Extract the (x, y) coordinate from the center of the cell holding the provided text.  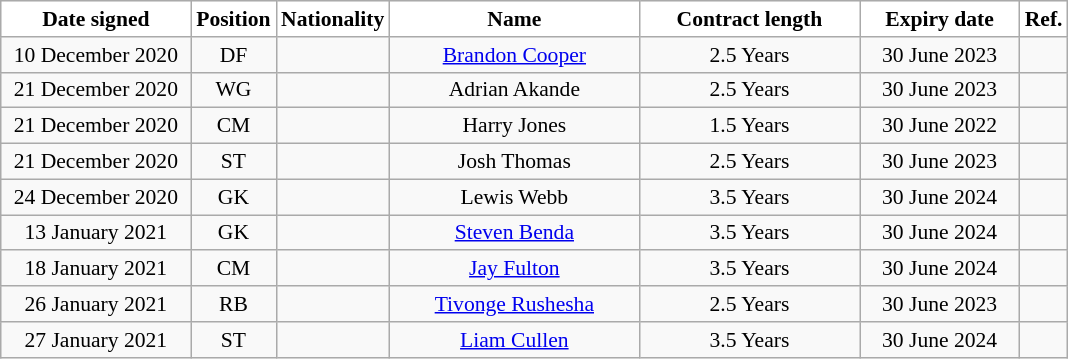
Liam Cullen (514, 340)
Date signed (96, 19)
18 January 2021 (96, 269)
RB (234, 304)
10 December 2020 (96, 55)
Nationality (332, 19)
Tivonge Rushesha (514, 304)
Steven Benda (514, 233)
WG (234, 90)
1.5 Years (749, 126)
Position (234, 19)
27 January 2021 (96, 340)
Harry Jones (514, 126)
Adrian Akande (514, 90)
Name (514, 19)
Josh Thomas (514, 162)
DF (234, 55)
13 January 2021 (96, 233)
Contract length (749, 19)
24 December 2020 (96, 197)
Lewis Webb (514, 197)
Expiry date (940, 19)
30 June 2022 (940, 126)
Ref. (1044, 19)
Jay Fulton (514, 269)
26 January 2021 (96, 304)
Brandon Cooper (514, 55)
